Extract the [X, Y] coordinate from the center of the cell holding the provided text.  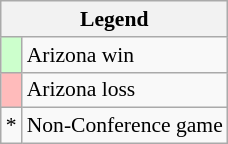
* [12, 126]
Non-Conference game [125, 126]
Legend [114, 19]
Arizona win [125, 55]
Arizona loss [125, 90]
